Extract the (X, Y) coordinate from the center of the cell holding the provided text.  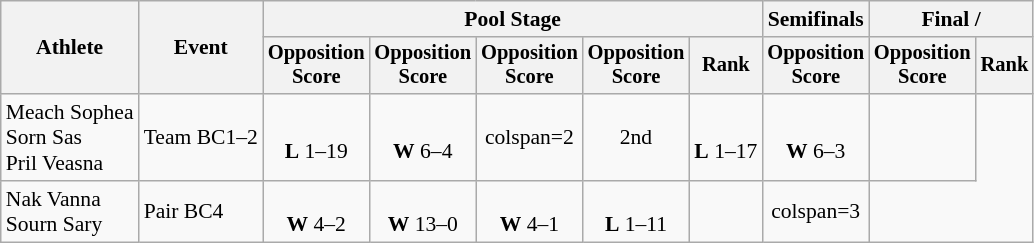
Event (201, 48)
colspan=3 (816, 212)
Athlete (70, 48)
L 1–17 (726, 138)
W 6–4 (422, 138)
Semifinals (816, 19)
colspan=2 (530, 138)
W 4–2 (316, 212)
Meach SopheaSorn SasPril Veasna (70, 138)
Team BC1–2 (201, 138)
L 1–11 (636, 212)
W 4–1 (530, 212)
Final / (951, 19)
Pool Stage (513, 19)
Nak VannaSourn Sary (70, 212)
W 6–3 (816, 138)
L 1–19 (316, 138)
Pair BC4 (201, 212)
2nd (636, 138)
W 13–0 (422, 212)
